Output the [X, Y] coordinate of the center of the cell containing the given text.  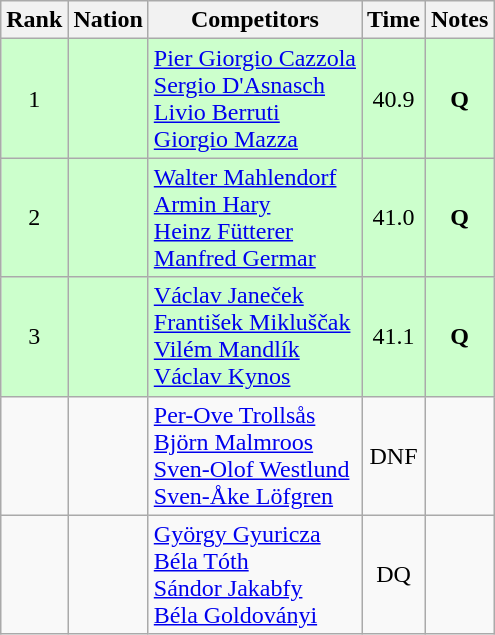
Competitors [254, 20]
DQ [394, 574]
41.1 [394, 336]
Per-Ove TrollsåsBjörn MalmroosSven-Olof WestlundSven-Åke Löfgren [254, 456]
György GyuriczaBéla TóthSándor JakabfyBéla Goldoványi [254, 574]
Václav JanečekFrantišek MikluščakVilém MandlíkVáclav Kynos [254, 336]
2 [34, 218]
1 [34, 98]
Time [394, 20]
Walter MahlendorfArmin HaryHeinz FüttererManfred Germar [254, 218]
3 [34, 336]
Pier Giorgio CazzolaSergio D'AsnaschLivio BerrutiGiorgio Mazza [254, 98]
40.9 [394, 98]
DNF [394, 456]
41.0 [394, 218]
Nation [108, 20]
Notes [459, 20]
Rank [34, 20]
